For the text-containing cell, return its midpoint in (x, y) coordinate format. 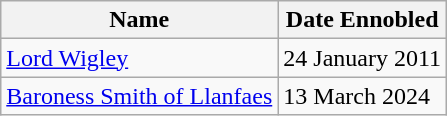
13 March 2024 (362, 96)
Name (140, 20)
Date Ennobled (362, 20)
24 January 2011 (362, 58)
Lord Wigley (140, 58)
Baroness Smith of Llanfaes (140, 96)
